Find where the given text appears and provide that cell's center as (x, y) coordinate. 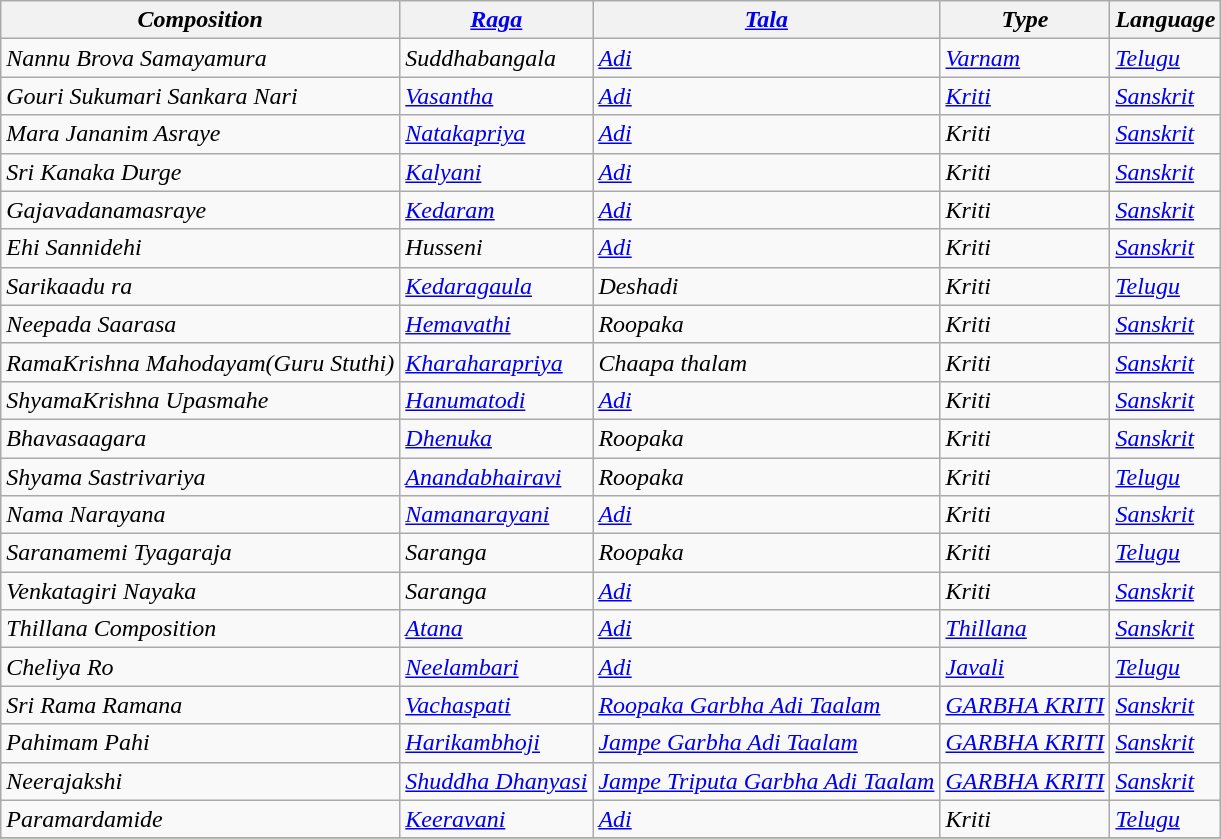
Ehi Sannidehi (200, 248)
Husseni (496, 248)
Kalyani (496, 172)
Thillana (1025, 629)
Javali (1025, 667)
Nannu Brova Samayamura (200, 58)
Shuddha Dhanyasi (496, 781)
Dhenuka (496, 438)
Saranamemi Tyagaraja (200, 553)
Hanumatodi (496, 400)
Thillana Composition (200, 629)
Deshadi (766, 286)
Vasantha (496, 96)
Paramardamide (200, 819)
Varnam (1025, 58)
Composition (200, 20)
Roopaka Garbha Adi Taalam (766, 705)
Vachaspati (496, 705)
Venkatagiri Nayaka (200, 591)
Sri Kanaka Durge (200, 172)
Raga (496, 20)
Nama Narayana (200, 515)
Language (1166, 20)
Tala (766, 20)
Gouri Sukumari Sankara Nari (200, 96)
Jampe Garbha Adi Taalam (766, 743)
Chaapa thalam (766, 362)
Cheliya Ro (200, 667)
Kharaharapriya (496, 362)
Sri Rama Ramana (200, 705)
Namanarayani (496, 515)
Kedaram (496, 210)
Harikambhoji (496, 743)
Gajavadanamasraye (200, 210)
Bhavasaagara (200, 438)
ShyamaKrishna Upasmahe (200, 400)
Pahimam Pahi (200, 743)
Kedaragaula (496, 286)
Neepada Saarasa (200, 324)
Natakapriya (496, 134)
Hemavathi (496, 324)
Mara Jananim Asraye (200, 134)
Neelambari (496, 667)
Neerajakshi (200, 781)
Jampe Triputa Garbha Adi Taalam (766, 781)
Sarikaadu ra (200, 286)
Shyama Sastrivariya (200, 477)
Type (1025, 20)
Suddhabangala (496, 58)
Keeravani (496, 819)
Anandabhairavi (496, 477)
RamaKrishna Mahodayam(Guru Stuthi) (200, 362)
Atana (496, 629)
